Determine the (x, y) coordinate at the center of the cell enclosing the given text.  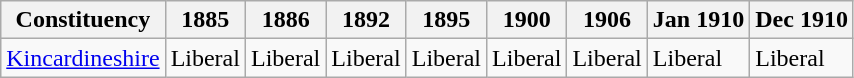
1886 (285, 20)
1892 (366, 20)
Dec 1910 (802, 20)
Constituency (83, 20)
1906 (607, 20)
1895 (446, 20)
1885 (205, 20)
Jan 1910 (698, 20)
1900 (527, 20)
Kincardineshire (83, 58)
